Extract the (x, y) coordinate from the center of the cell holding the provided text.  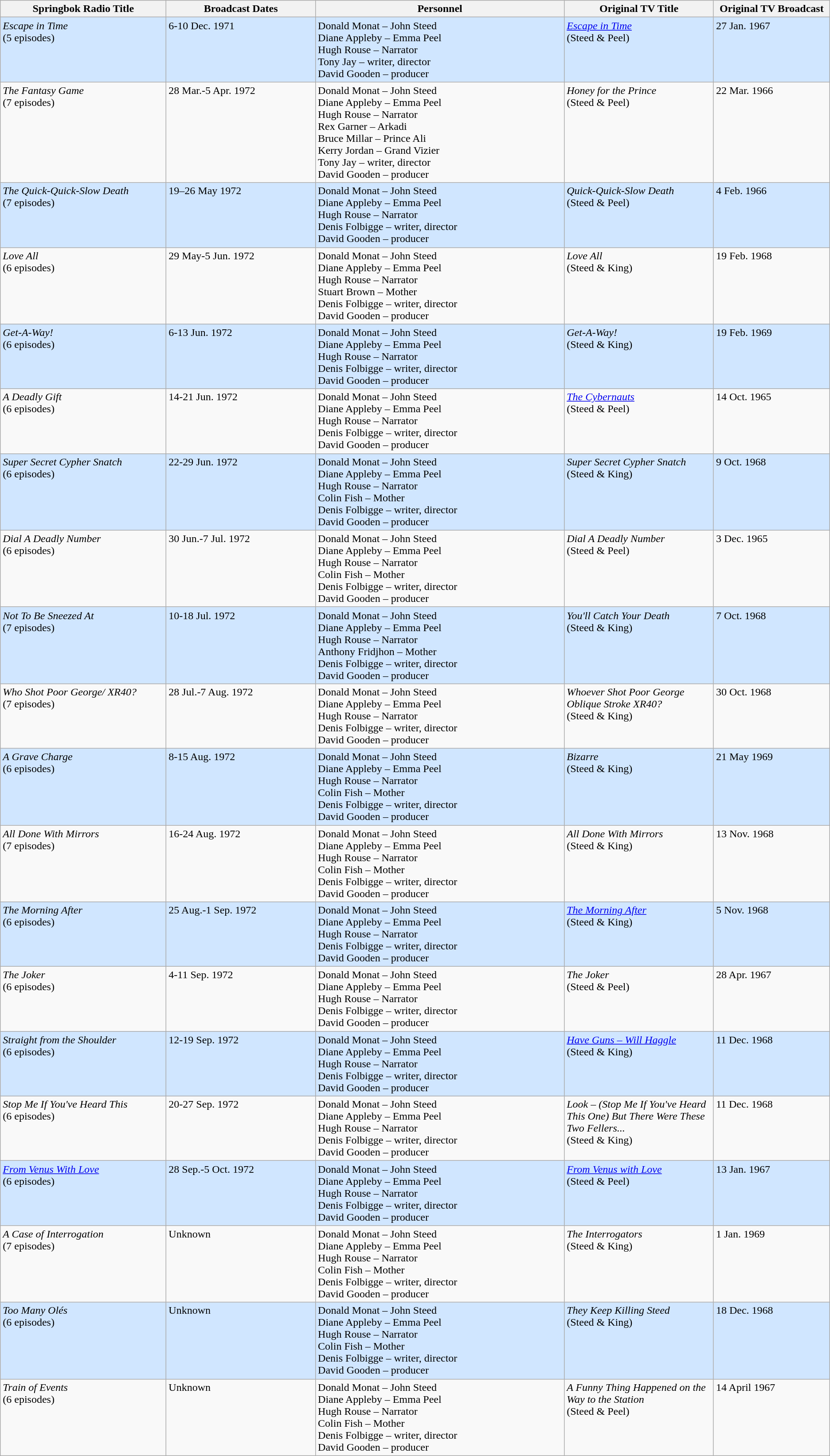
18 Dec. 1968 (771, 1340)
Not To Be Sneezed At (7 episodes) (83, 645)
14 Oct. 1965 (771, 421)
29 May-5 Jun. 1972 (241, 285)
Springbok Radio Title (83, 9)
22 Mar. 1966 (771, 132)
22-29 Jun. 1972 (241, 492)
The Joker (6 episodes) (83, 999)
Escape in Time (Steed & Peel) (639, 50)
Original TV Broadcast (771, 9)
Original TV Title (639, 9)
9 Oct. 1968 (771, 492)
Love All (Steed & King) (639, 285)
4 Feb. 1966 (771, 215)
Bizarre (Steed & King) (639, 786)
19 Feb. 1968 (771, 285)
Honey for the Prince (Steed & Peel) (639, 132)
19 Feb. 1969 (771, 356)
Escape in Time (5 episodes) (83, 50)
13 Jan. 1967 (771, 1193)
Donald Monat – John Steed Diane Appleby – Emma Peel Hugh Rouse – Narrator Tony Jay – writer, director David Gooden – producer (440, 50)
From Venus with Love(Steed & Peel) (639, 1193)
4-11 Sep. 1972 (241, 999)
10-18 Jul. 1972 (241, 645)
Have Guns – Will Haggle (Steed & King) (639, 1064)
19–26 May 1972 (241, 215)
Who Shot Poor George/ XR40? (7 episodes) (83, 716)
6-13 Jun. 1972 (241, 356)
A Funny Thing Happened on the Way to the Station (Steed & Peel) (639, 1417)
The Fantasy Game (7 episodes) (83, 132)
They Keep Killing Steed (Steed & King) (639, 1340)
From Venus With Love (6 episodes) (83, 1193)
30 Oct. 1968 (771, 716)
27 Jan. 1967 (771, 50)
The Cybernauts (Steed & Peel) (639, 421)
7 Oct. 1968 (771, 645)
25 Aug.-1 Sep. 1972 (241, 934)
The Interrogators (Steed & King) (639, 1264)
28 Apr. 1967 (771, 999)
Dial A Deadly Number (6 episodes) (83, 568)
A Grave Charge (6 episodes) (83, 786)
The Joker (Steed & Peel) (639, 999)
Get-A-Way! (6 episodes) (83, 356)
All Done With Mirrors (7 episodes) (83, 863)
28 Mar.-5 Apr. 1972 (241, 132)
1 Jan. 1969 (771, 1264)
The Quick-Quick-Slow Death (7 episodes) (83, 215)
Whoever Shot Poor George Oblique Stroke XR40? (Steed & King) (639, 716)
Get-A-Way! (Steed & King) (639, 356)
Look – (Stop Me If You've Heard This One) But There Were These Two Fellers... (Steed & King) (639, 1128)
Super Secret Cypher Snatch (6 episodes) (83, 492)
Personnel (440, 9)
5 Nov. 1968 (771, 934)
14-21 Jun. 1972 (241, 421)
Dial A Deadly Number (Steed & Peel) (639, 568)
6-10 Dec. 1971 (241, 50)
Straight from the Shoulder (6 episodes) (83, 1064)
13 Nov. 1968 (771, 863)
16-24 Aug. 1972 (241, 863)
The Morning After (Steed & King) (639, 934)
Broadcast Dates (241, 9)
8-15 Aug. 1972 (241, 786)
Super Secret Cypher Snatch (Steed & King) (639, 492)
A Deadly Gift (6 episodes) (83, 421)
3 Dec. 1965 (771, 568)
20-27 Sep. 1972 (241, 1128)
You'll Catch Your Death (Steed & King) (639, 645)
30 Jun.-7 Jul. 1972 (241, 568)
Love All (6 episodes) (83, 285)
Too Many Olés (6 episodes) (83, 1340)
28 Sep.-5 Oct. 1972 (241, 1193)
Stop Me If You've Heard This (6 episodes) (83, 1128)
All Done With Mirrors (Steed & King) (639, 863)
21 May 1969 (771, 786)
The Morning After (6 episodes) (83, 934)
14 April 1967 (771, 1417)
28 Jul.-7 Aug. 1972 (241, 716)
12-19 Sep. 1972 (241, 1064)
A Case of Interrogation (7 episodes) (83, 1264)
Train of Events(6 episodes) (83, 1417)
Quick-Quick-Slow Death (Steed & Peel) (639, 215)
